Return the (x, y) coordinate for the center point of the cell that contains the specified text.  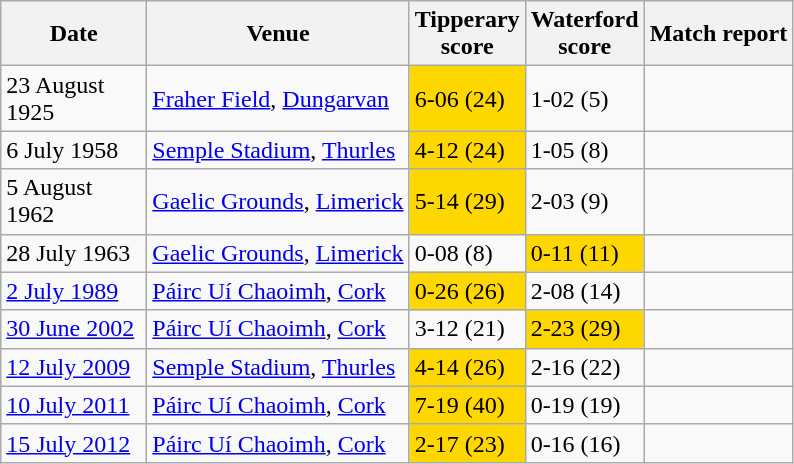
2 July 1989 (74, 291)
Date (74, 34)
2-03 (9) (584, 202)
Tipperary score (467, 34)
30 June 2002 (74, 329)
6-06 (24) (467, 98)
6 July 1958 (74, 150)
Waterford score (584, 34)
4-12 (24) (467, 150)
Match report (718, 34)
1-05 (8) (584, 150)
2-08 (14) (584, 291)
0-08 (8) (467, 253)
0-16 (16) (584, 443)
7-19 (40) (467, 405)
12 July 2009 (74, 367)
5-14 (29) (467, 202)
0-19 (19) (584, 405)
2-23 (29) (584, 329)
2-17 (23) (467, 443)
23 August 1925 (74, 98)
2-16 (22) (584, 367)
15 July 2012 (74, 443)
0-26 (26) (467, 291)
1-02 (5) (584, 98)
0-11 (11) (584, 253)
Venue (278, 34)
28 July 1963 (74, 253)
10 July 2011 (74, 405)
4-14 (26) (467, 367)
5 August 1962 (74, 202)
Fraher Field, Dungarvan (278, 98)
3-12 (21) (467, 329)
